Scan for the cell matching the given text and deliver its [x, y] coordinate at center. 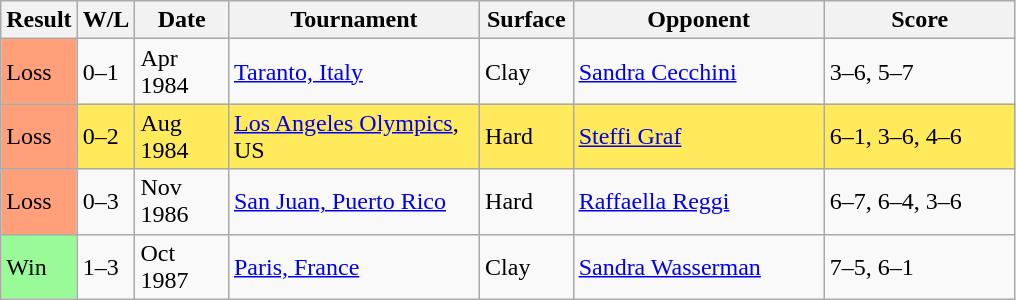
Aug 1984 [182, 136]
San Juan, Puerto Rico [354, 202]
Score [920, 20]
Sandra Wasserman [698, 266]
Oct 1987 [182, 266]
Steffi Graf [698, 136]
Sandra Cecchini [698, 72]
Los Angeles Olympics, US [354, 136]
0–2 [106, 136]
0–1 [106, 72]
6–7, 6–4, 3–6 [920, 202]
Opponent [698, 20]
3–6, 5–7 [920, 72]
6–1, 3–6, 4–6 [920, 136]
Paris, France [354, 266]
Win [39, 266]
Tournament [354, 20]
W/L [106, 20]
1–3 [106, 266]
Surface [527, 20]
0–3 [106, 202]
Result [39, 20]
Nov 1986 [182, 202]
Raffaella Reggi [698, 202]
7–5, 6–1 [920, 266]
Taranto, Italy [354, 72]
Date [182, 20]
Apr 1984 [182, 72]
